From the cell containing the given text, extract its center point as [x, y] coordinate. 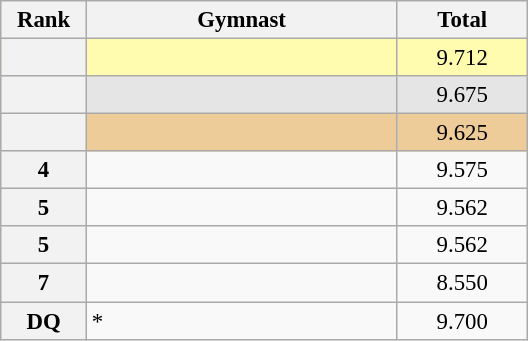
4 [44, 170]
8.550 [462, 283]
9.575 [462, 170]
Total [462, 20]
9.712 [462, 58]
Gymnast [242, 20]
Rank [44, 20]
9.675 [462, 95]
9.625 [462, 133]
7 [44, 283]
* [242, 321]
DQ [44, 321]
9.700 [462, 321]
